Capture the cell that displays the provided text and extract its [x, y] central coordinate. 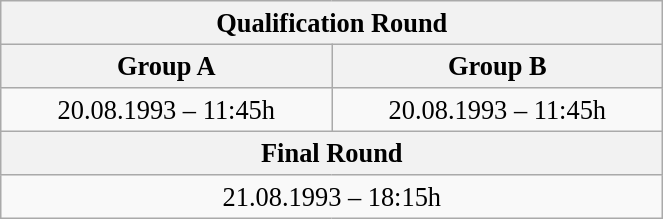
21.08.1993 – 18:15h [332, 197]
Qualification Round [332, 22]
Final Round [332, 153]
Group A [166, 66]
Group B [498, 66]
